Pinpoint the cell where the given text exists, returning its [x, y] midpoint coordinate. 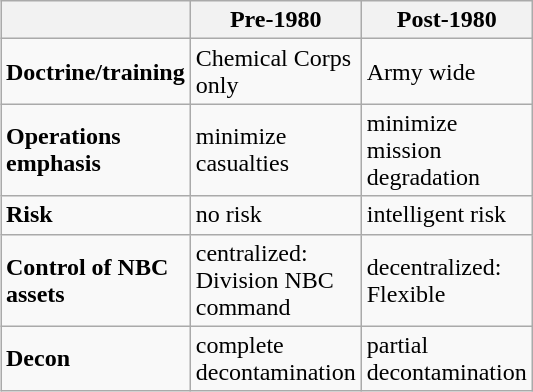
minimize mission degradation [446, 150]
Decon [95, 358]
centralized: Division NBC command [276, 280]
Pre-1980 [276, 20]
minimize casualties [276, 150]
Army wide [446, 72]
no risk [276, 215]
Operations emphasis [95, 150]
Risk [95, 215]
intelligent risk [446, 215]
partial decontamination [446, 358]
Post-1980 [446, 20]
Doctrine/training [95, 72]
Control of NBC assets [95, 280]
Chemical Corps only [276, 72]
complete decontamination [276, 358]
decentralized: Flexible [446, 280]
